Detect which cell encompasses the target text, then output its [x, y] center coordinate. 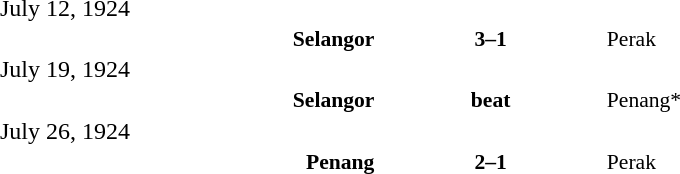
3–1 [490, 38]
beat [490, 100]
